Search for the cell housing the specified text and yield its (x, y) center coordinate. 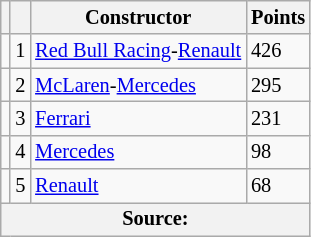
426 (278, 51)
231 (278, 118)
Mercedes (138, 152)
Red Bull Racing-Renault (138, 51)
1 (20, 51)
3 (20, 118)
2 (20, 85)
McLaren-Mercedes (138, 85)
Source: (156, 219)
4 (20, 152)
68 (278, 186)
Constructor (138, 17)
295 (278, 85)
Renault (138, 186)
98 (278, 152)
Points (278, 17)
Ferrari (138, 118)
5 (20, 186)
